Pinpoint the cell where the given text exists, returning its [x, y] midpoint coordinate. 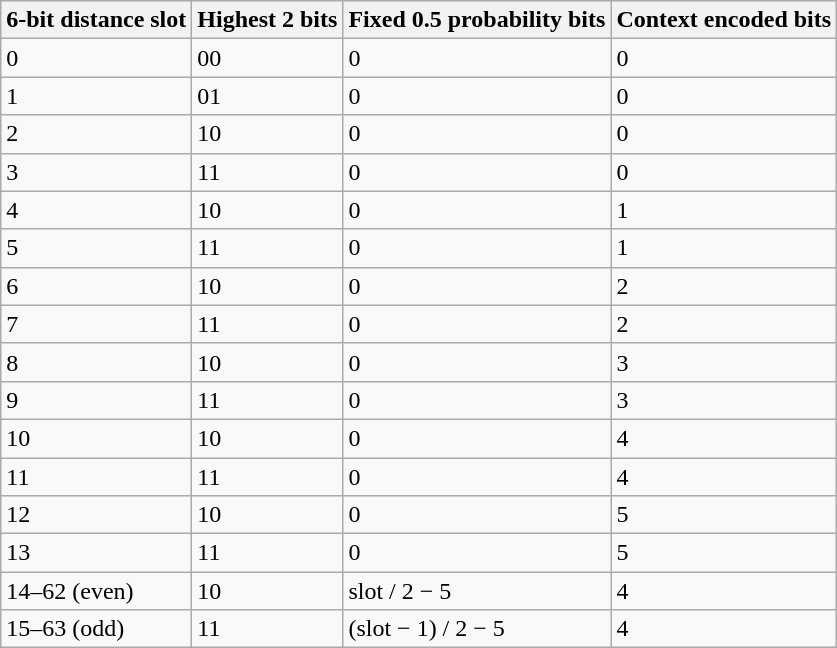
00 [268, 58]
15–63 (odd) [96, 629]
6 [96, 286]
12 [96, 515]
Context encoded bits [724, 20]
01 [268, 96]
(slot − 1) / 2 − 5 [477, 629]
13 [96, 553]
Fixed 0.5 probability bits [477, 20]
slot / 2 − 5 [477, 591]
9 [96, 400]
14–62 (even) [96, 591]
6-bit distance slot [96, 20]
Highest 2 bits [268, 20]
7 [96, 324]
8 [96, 362]
